Scan for the cell matching the given text and deliver its [X, Y] coordinate at center. 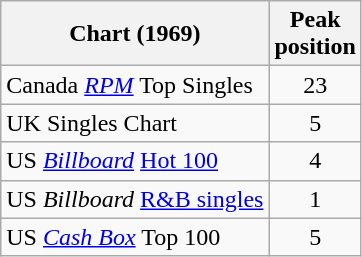
Canada RPM Top Singles [135, 85]
Chart (1969) [135, 34]
1 [315, 199]
Peakposition [315, 34]
23 [315, 85]
UK Singles Chart [135, 123]
4 [315, 161]
US Billboard Hot 100 [135, 161]
US Cash Box Top 100 [135, 237]
US Billboard R&B singles [135, 199]
